Locate the cell with the specified text and output its [x, y] center coordinate. 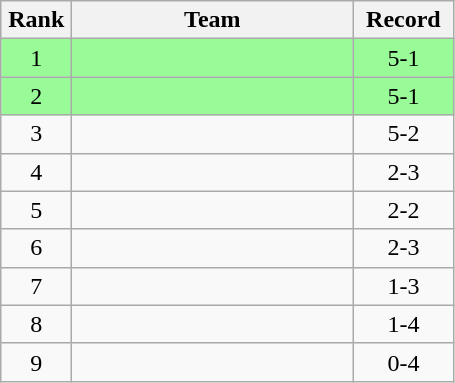
1 [36, 58]
5-2 [404, 134]
2 [36, 96]
9 [36, 362]
8 [36, 324]
6 [36, 248]
5 [36, 210]
0-4 [404, 362]
Record [404, 20]
1-3 [404, 286]
4 [36, 172]
7 [36, 286]
Team [212, 20]
3 [36, 134]
1-4 [404, 324]
Rank [36, 20]
2-2 [404, 210]
